Detect which cell encompasses the target text, then output its [X, Y] center coordinate. 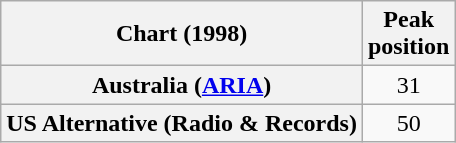
US Alternative (Radio & Records) [182, 123]
Peakposition [408, 34]
31 [408, 85]
Chart (1998) [182, 34]
Australia (ARIA) [182, 85]
50 [408, 123]
